Output the (X, Y) coordinate of the center of the cell containing the given text.  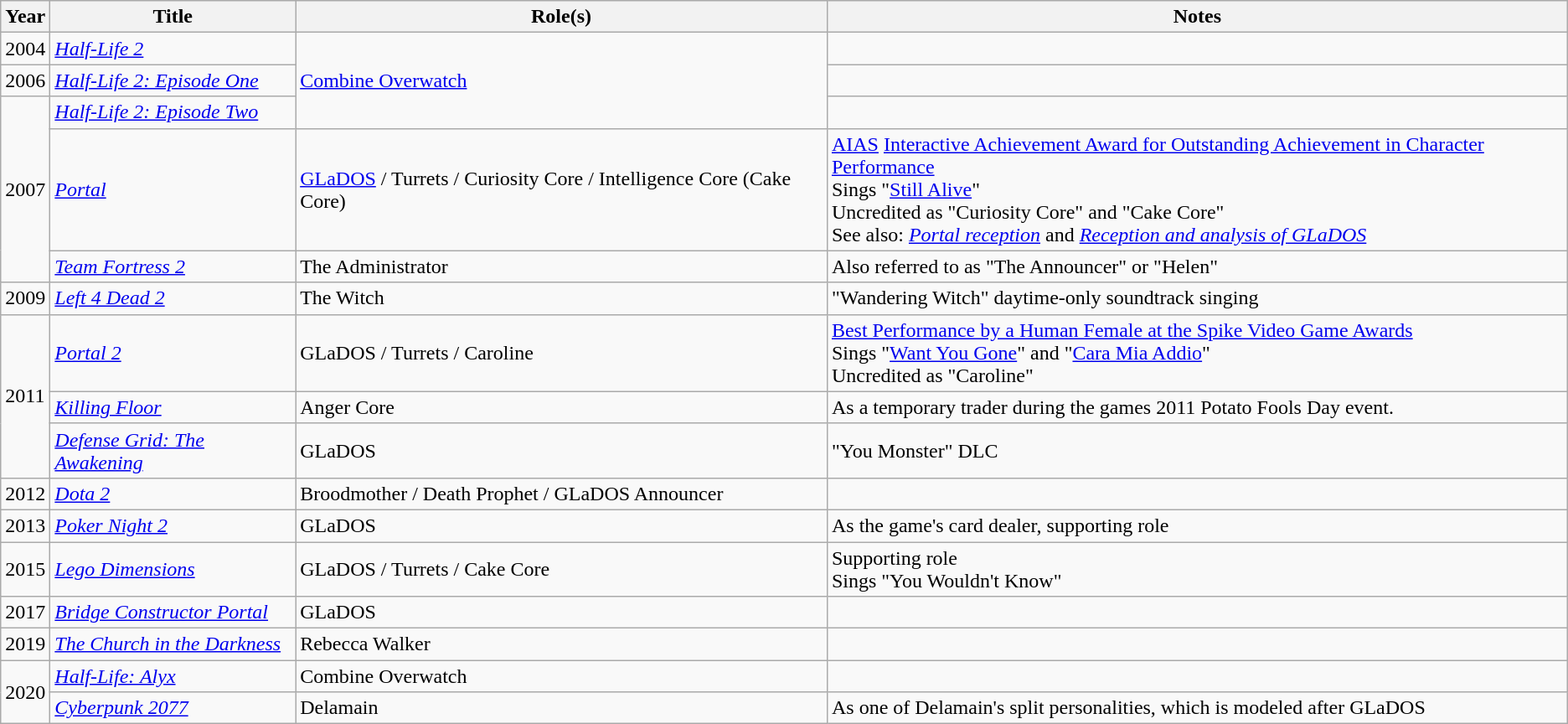
Cyberpunk 2077 (173, 708)
2004 (25, 49)
Half-Life: Alyx (173, 676)
GLaDOS / Turrets / Curiosity Core / Intelligence Core (Cake Core) (561, 189)
Defense Grid: The Awakening (173, 451)
As a temporary trader during the games 2011 Potato Fools Day event. (1197, 407)
2020 (25, 692)
Half-Life 2: Episode Two (173, 112)
Also referred to as "The Announcer" or "Helen" (1197, 266)
The Church in the Darkness (173, 644)
Left 4 Dead 2 (173, 298)
2012 (25, 494)
Title (173, 17)
2017 (25, 613)
Bridge Constructor Portal (173, 613)
Year (25, 17)
"You Monster" DLC (1197, 451)
2009 (25, 298)
The Witch (561, 298)
Delamain (561, 708)
Half-Life 2: Episode One (173, 80)
Broodmother / Death Prophet / GLaDOS Announcer (561, 494)
Anger Core (561, 407)
Poker Night 2 (173, 525)
Half-Life 2 (173, 49)
Rebecca Walker (561, 644)
"Wandering Witch" daytime-only soundtrack singing (1197, 298)
Best Performance by a Human Female at the Spike Video Game AwardsSings "Want You Gone" and "Cara Mia Addio"Uncredited as "Caroline" (1197, 353)
2006 (25, 80)
2013 (25, 525)
GLaDOS / Turrets / Cake Core (561, 568)
Supporting roleSings "You Wouldn't Know" (1197, 568)
2015 (25, 568)
Lego Dimensions (173, 568)
2019 (25, 644)
As the game's card dealer, supporting role (1197, 525)
The Administrator (561, 266)
2007 (25, 189)
Killing Floor (173, 407)
Notes (1197, 17)
Portal 2 (173, 353)
As one of Delamain's split personalities, which is modeled after GLaDOS (1197, 708)
Role(s) (561, 17)
2011 (25, 396)
GLaDOS / Turrets / Caroline (561, 353)
Portal (173, 189)
Team Fortress 2 (173, 266)
Dota 2 (173, 494)
